Detect which cell encompasses the target text, then output its [X, Y] center coordinate. 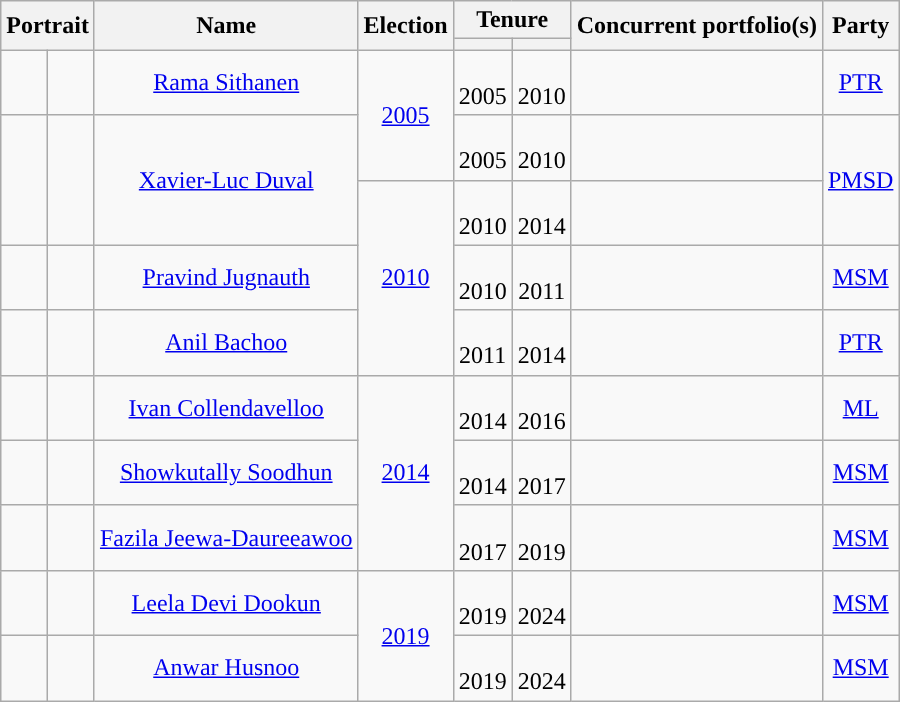
Concurrent portfolio(s) [696, 26]
Anil Bachoo [226, 342]
Pravind Jugnauth [226, 278]
Portrait [48, 26]
Leela Devi Dookun [226, 602]
Rama Sithanen [226, 82]
Party [860, 26]
2016 [542, 408]
ML [860, 408]
Ivan Collendavelloo [226, 408]
Showkutally Soodhun [226, 472]
Fazila Jeewa-Daureeawoo [226, 538]
Election [406, 26]
Tenure [512, 20]
Xavier-Luc Duval [226, 180]
Anwar Husnoo [226, 668]
Name [226, 26]
PMSD [860, 180]
